Pinpoint the cell where the given text exists, returning its [X, Y] midpoint coordinate. 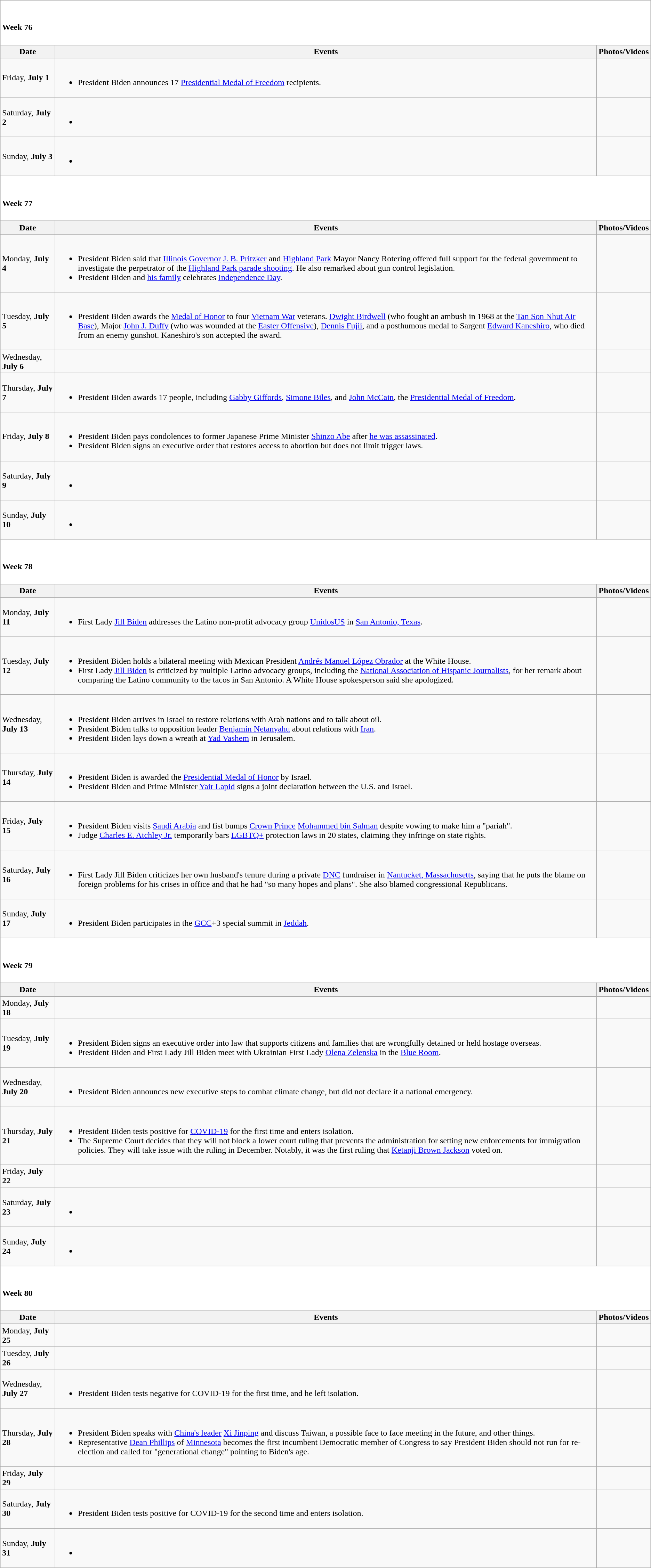
Tuesday, July 5 [28, 321]
Saturday, July 23 [28, 1207]
Thursday, July 21 [28, 1136]
Sunday, July 17 [28, 919]
Monday, July 4 [28, 263]
Week 77 [325, 199]
Saturday, July 2 [28, 117]
Thursday, July 7 [28, 393]
Friday, July 8 [28, 436]
First Lady Jill Biden addresses the Latino non-profit advocacy group UnidosUS in San Antonio, Texas. [325, 617]
Friday, July 15 [28, 826]
Week 80 [325, 1289]
Tuesday, July 12 [28, 666]
Week 79 [325, 961]
Thursday, July 28 [28, 1437]
Thursday, July 14 [28, 777]
Tuesday, July 26 [28, 1358]
President Biden announces 17 Presidential Medal of Freedom recipients. [325, 78]
Sunday, July 10 [28, 520]
Friday, July 1 [28, 78]
Saturday, July 30 [28, 1509]
Monday, July 18 [28, 1007]
Wednesday, July 13 [28, 724]
Wednesday, July 20 [28, 1087]
Wednesday, July 6 [28, 361]
Tuesday, July 19 [28, 1043]
Sunday, July 3 [28, 156]
President Biden announces new executive steps to combat climate change, but did not declare it a national emergency. [325, 1087]
Friday, July 29 [28, 1478]
Week 76 [325, 23]
President Biden awards 17 people, including Gabby Giffords, Simone Biles, and John McCain, the Presidential Medal of Freedom. [325, 393]
Wednesday, July 27 [28, 1389]
Saturday, July 9 [28, 480]
Monday, July 11 [28, 617]
Saturday, July 16 [28, 874]
Week 78 [325, 562]
Monday, July 25 [28, 1335]
Friday, July 22 [28, 1176]
Sunday, July 24 [28, 1246]
President Biden tests positive for COVID-19 for the second time and enters isolation. [325, 1509]
President Biden tests negative for COVID-19 for the first time, and he left isolation. [325, 1389]
President Biden participates in the GCC+3 special summit in Jeddah. [325, 919]
Sunday, July 31 [28, 1548]
